Scan for the cell matching the given text and deliver its [x, y] coordinate at center. 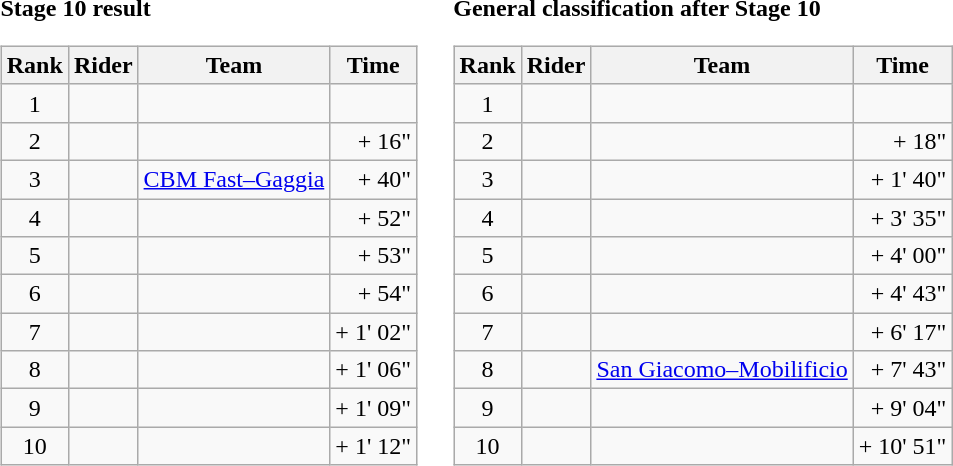
+ 1' 02" [374, 332]
+ 16" [374, 141]
+ 52" [374, 217]
+ 53" [374, 256]
+ 1' 40" [902, 179]
+ 40" [374, 179]
+ 3' 35" [902, 217]
+ 9' 04" [902, 408]
+ 10' 51" [902, 446]
+ 6' 17" [902, 332]
+ 4' 43" [902, 294]
+ 1' 09" [374, 408]
+ 1' 06" [374, 370]
+ 7' 43" [902, 370]
CBM Fast–Gaggia [234, 179]
+ 4' 00" [902, 256]
San Giacomo–Mobilificio [722, 370]
+ 1' 12" [374, 446]
+ 18" [902, 141]
+ 54" [374, 294]
